Provide the (x, y) coordinate of the cell's center where the given text is located.  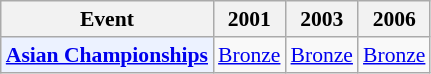
2006 (394, 19)
Asian Championships (107, 55)
Event (107, 19)
2003 (322, 19)
2001 (249, 19)
